Return the [x, y] coordinate for the center point of the cell that contains the specified text.  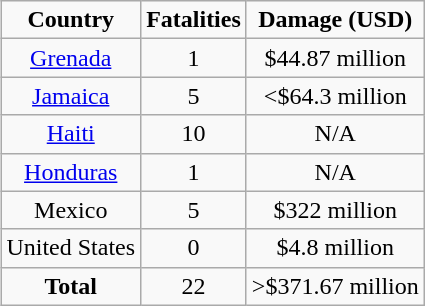
Jamaica [71, 96]
>$371.67 million [335, 286]
0 [194, 248]
Mexico [71, 210]
United States [71, 248]
$322 million [335, 210]
Country [71, 20]
Fatalities [194, 20]
<$64.3 million [335, 96]
Damage (USD) [335, 20]
22 [194, 286]
10 [194, 134]
$4.8 million [335, 248]
Grenada [71, 58]
Haiti [71, 134]
Total [71, 286]
$44.87 million [335, 58]
Honduras [71, 172]
